Return the [X, Y] coordinate for the center point of the cell that contains the specified text.  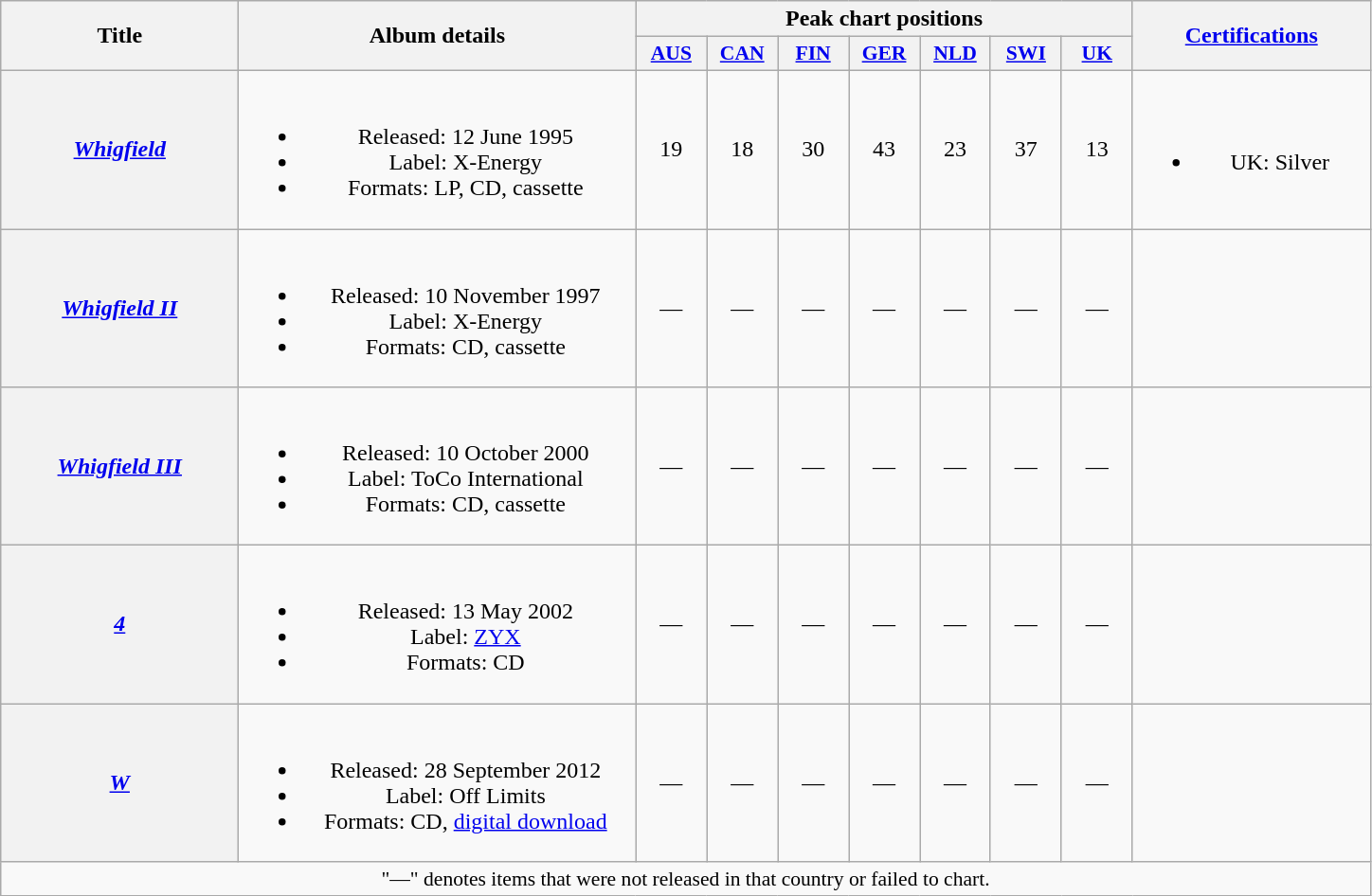
UK [1097, 54]
Peak chart positions [884, 19]
Released: 10 November 1997Label: X-EnergyFormats: CD, cassette [438, 309]
Released: 28 September 2012Label: Off LimitsFormats: CD, digital download [438, 782]
AUS [671, 54]
4 [119, 625]
37 [1025, 150]
Released: 13 May 2002Label: ZYXFormats: CD [438, 625]
Released: 12 June 1995Label: X-EnergyFormats: LP, CD, cassette [438, 150]
W [119, 782]
19 [671, 150]
43 [885, 150]
23 [955, 150]
Whigfield III [119, 466]
Certifications [1251, 36]
"—" denotes items that were not released in that country or failed to chart. [686, 879]
NLD [955, 54]
UK: Silver [1251, 150]
GER [885, 54]
FIN [813, 54]
18 [743, 150]
Title [119, 36]
Whigfield [119, 150]
CAN [743, 54]
30 [813, 150]
13 [1097, 150]
SWI [1025, 54]
Whigfield II [119, 309]
Released: 10 October 2000Label: ToCo InternationalFormats: CD, cassette [438, 466]
Album details [438, 36]
